Determine the (X, Y) coordinate at the center of the cell enclosing the given text.  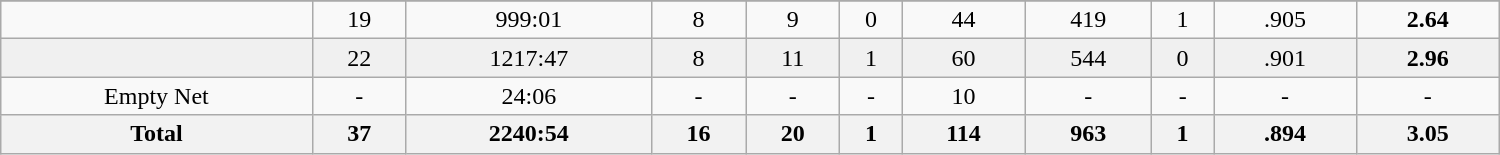
2.64 (1428, 20)
20 (793, 134)
24:06 (528, 96)
.901 (1286, 58)
3.05 (1428, 134)
114 (964, 134)
1217:47 (528, 58)
44 (964, 20)
9 (793, 20)
Empty Net (156, 96)
.905 (1286, 20)
2240:54 (528, 134)
419 (1088, 20)
999:01 (528, 20)
544 (1088, 58)
Total (156, 134)
16 (698, 134)
2.96 (1428, 58)
22 (359, 58)
19 (359, 20)
37 (359, 134)
.894 (1286, 134)
11 (793, 58)
10 (964, 96)
60 (964, 58)
963 (1088, 134)
